Determine the (x, y) coordinate at the center of the cell enclosing the given text.  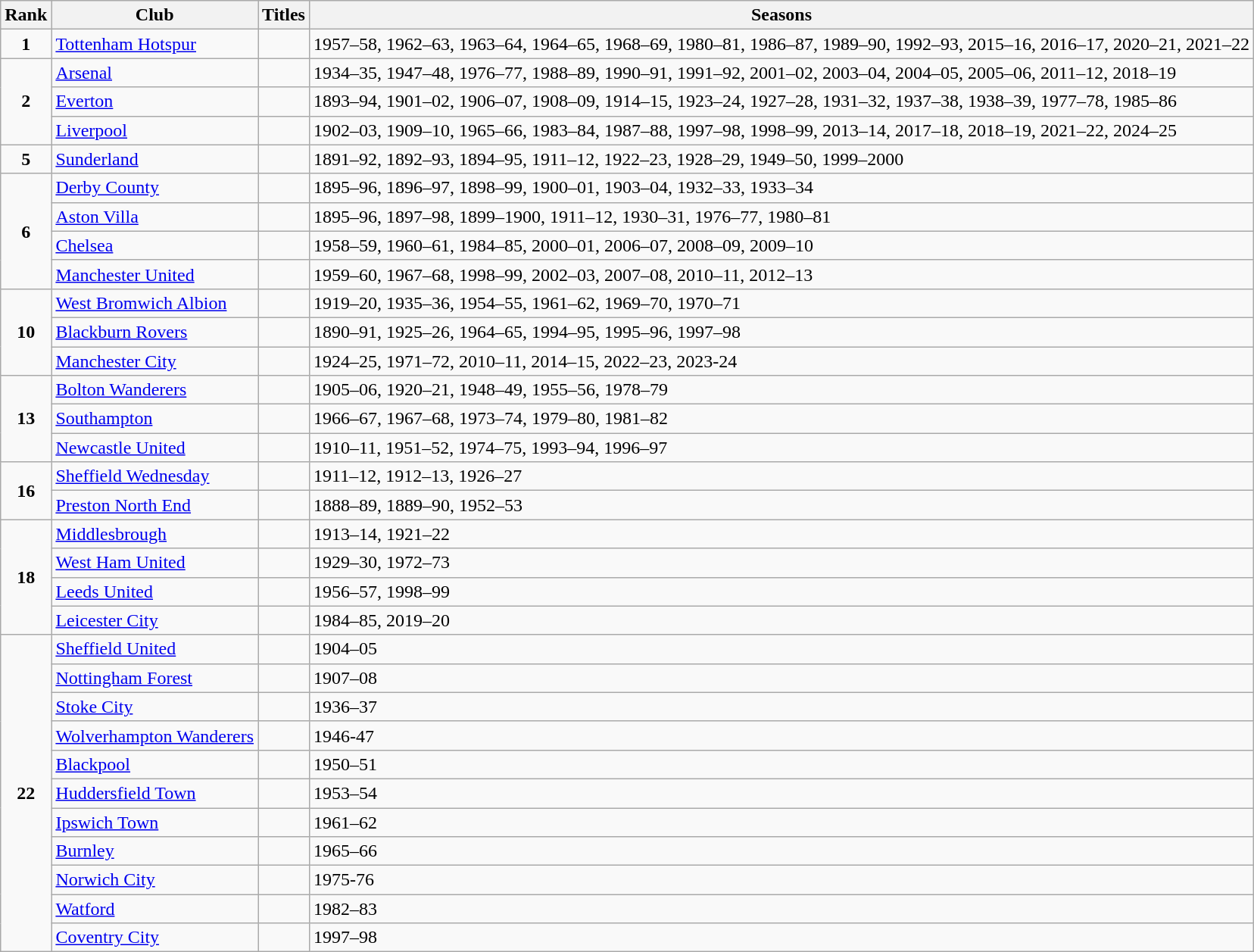
Sheffield United (154, 649)
Manchester City (154, 361)
Southampton (154, 419)
1895–96, 1897–98, 1899–1900, 1911–12, 1930–31, 1976–77, 1980–81 (781, 217)
Liverpool (154, 130)
1953–54 (781, 793)
Ipswich Town (154, 822)
Wolverhampton Wanderers (154, 735)
1956–57, 1998–99 (781, 591)
1911–12, 1912–13, 1926–27 (781, 476)
1888–89, 1889–90, 1952–53 (781, 505)
Watford (154, 909)
Nottingham Forest (154, 678)
2 (26, 101)
1975-76 (781, 880)
West Ham United (154, 563)
1965–66 (781, 851)
1 (26, 44)
Bolton Wanderers (154, 390)
1893–94, 1901–02, 1906–07, 1908–09, 1914–15, 1923–24, 1927–28, 1931–32, 1937–38, 1938–39, 1977–78, 1985–86 (781, 101)
Seasons (781, 15)
Sheffield Wednesday (154, 476)
Stoke City (154, 707)
5 (26, 159)
1950–51 (781, 764)
1982–83 (781, 909)
22 (26, 794)
16 (26, 491)
West Bromwich Albion (154, 303)
1946-47 (781, 735)
1934–35, 1947–48, 1976–77, 1988–89, 1990–91, 1991–92, 2001–02, 2003–04, 2004–05, 2005–06, 2011–12, 2018–19 (781, 73)
1913–14, 1921–22 (781, 534)
Blackpool (154, 764)
6 (26, 231)
Middlesbrough (154, 534)
1890–91, 1925–26, 1964–65, 1994–95, 1995–96, 1997–98 (781, 332)
Sunderland (154, 159)
1957–58, 1962–63, 1963–64, 1964–65, 1968–69, 1980–81, 1986–87, 1989–90, 1992–93, 2015–16, 2016–17, 2020–21, 2021–22 (781, 44)
1891–92, 1892–93, 1894–95, 1911–12, 1922–23, 1928–29, 1949–50, 1999–2000 (781, 159)
Aston Villa (154, 217)
1919–20, 1935–36, 1954–55, 1961–62, 1969–70, 1970–71 (781, 303)
13 (26, 419)
Burnley (154, 851)
1895–96, 1896–97, 1898–99, 1900–01, 1903–04, 1932–33, 1933–34 (781, 188)
Blackburn Rovers (154, 332)
10 (26, 332)
1966–67, 1967–68, 1973–74, 1979–80, 1981–82 (781, 419)
Preston North End (154, 505)
Chelsea (154, 245)
1961–62 (781, 822)
1929–30, 1972–73 (781, 563)
1904–05 (781, 649)
Manchester United (154, 274)
Norwich City (154, 880)
Newcastle United (154, 448)
Tottenham Hotspur (154, 44)
1959–60, 1967–68, 1998–99, 2002–03, 2007–08, 2010–11, 2012–13 (781, 274)
Titles (284, 15)
Rank (26, 15)
1910–11, 1951–52, 1974–75, 1993–94, 1996–97 (781, 448)
Coventry City (154, 938)
18 (26, 577)
1907–08 (781, 678)
1958–59, 1960–61, 1984–85, 2000–01, 2006–07, 2008–09, 2009–10 (781, 245)
1936–37 (781, 707)
1984–85, 2019–20 (781, 620)
1997–98 (781, 938)
Huddersfield Town (154, 793)
Arsenal (154, 73)
Leicester City (154, 620)
1902–03, 1909–10, 1965–66, 1983–84, 1987–88, 1997–98, 1998–99, 2013–14, 2017–18, 2018–19, 2021–22, 2024–25 (781, 130)
1924–25, 1971–72, 2010–11, 2014–15, 2022–23, 2023-24 (781, 361)
Leeds United (154, 591)
Everton (154, 101)
1905–06, 1920–21, 1948–49, 1955–56, 1978–79 (781, 390)
Derby County (154, 188)
Club (154, 15)
